Search for the cell housing the specified text and yield its (X, Y) center coordinate. 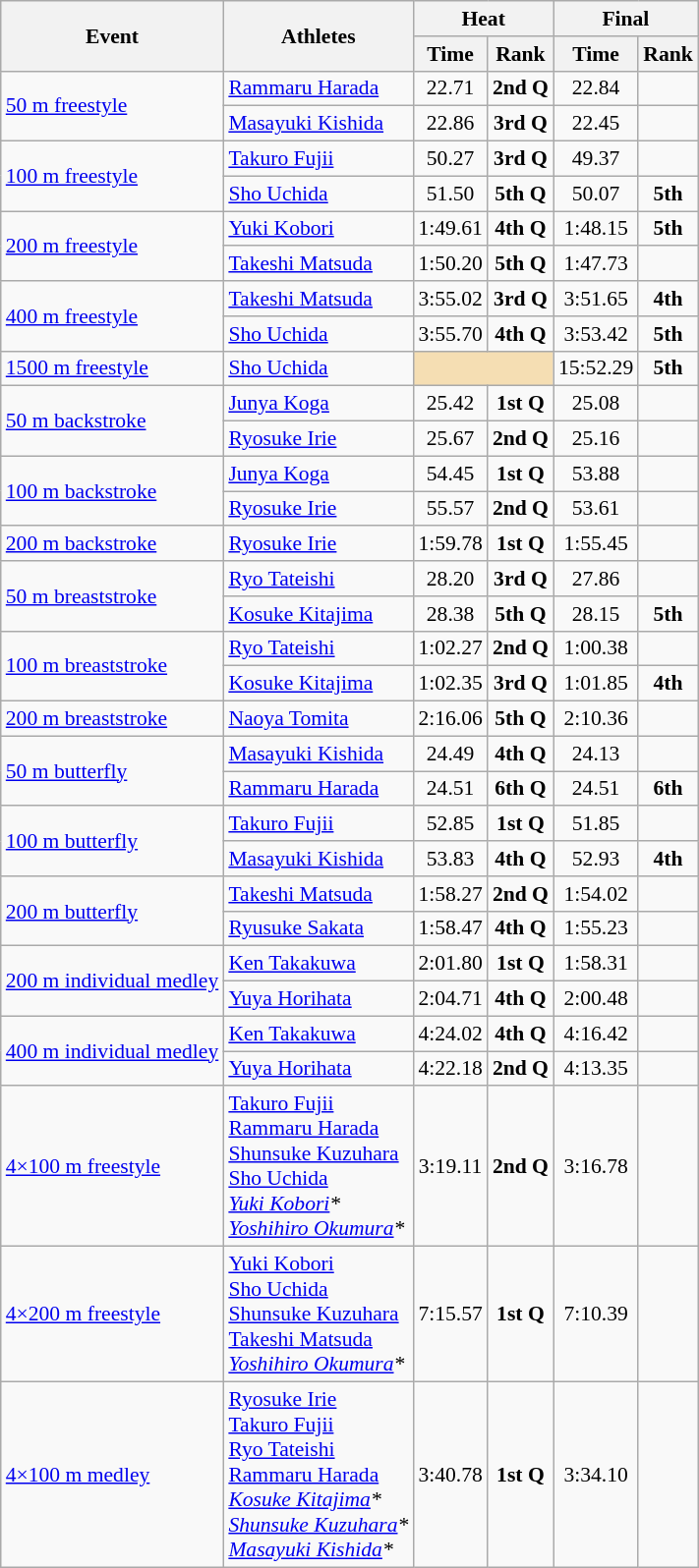
200 m breaststroke (112, 719)
22.86 (450, 124)
Ryosuke IrieTakuro FujiiRyo TateishiRammaru HaradaKosuke Kitajima*Shunsuke Kuzuhara*Masayuki Kishida* (319, 1474)
53.83 (450, 859)
6th Q (521, 789)
3:19.11 (450, 1167)
Yuki Kobori (319, 229)
400 m freestyle (112, 316)
3:55.70 (450, 334)
7:15.57 (450, 1315)
24.13 (596, 754)
1:01.85 (596, 684)
1:58.47 (450, 928)
50 m butterfly (112, 770)
25.08 (596, 404)
54.45 (450, 474)
Naoya Tomita (319, 719)
200 m freestyle (112, 246)
55.57 (450, 509)
22.71 (450, 88)
2:04.71 (450, 999)
52.85 (450, 824)
3:51.65 (596, 299)
1:47.73 (596, 264)
3:55.02 (450, 299)
1:58.27 (450, 894)
100 m butterfly (112, 841)
Event (112, 35)
Heat (484, 19)
24.49 (450, 754)
53.88 (596, 474)
51.50 (450, 194)
1:02.35 (450, 684)
25.16 (596, 439)
100 m backstroke (112, 491)
200 m individual medley (112, 980)
4:16.42 (596, 1034)
1:49.61 (450, 229)
50.27 (450, 159)
100 m breaststroke (112, 666)
25.67 (450, 439)
4×100 m medley (112, 1474)
52.93 (596, 859)
4:22.18 (450, 1069)
2:16.06 (450, 719)
200 m backstroke (112, 544)
50 m breaststroke (112, 595)
28.15 (596, 614)
2:00.48 (596, 999)
1:54.02 (596, 894)
53.61 (596, 509)
1:00.38 (596, 648)
2:10.36 (596, 719)
3:16.78 (596, 1167)
4:13.35 (596, 1069)
25.42 (450, 404)
1:58.31 (596, 964)
7:10.39 (596, 1315)
28.20 (450, 579)
3:53.42 (596, 334)
6th (669, 789)
4×200 m freestyle (112, 1315)
100 m freestyle (112, 177)
4:24.02 (450, 1034)
49.37 (596, 159)
Athletes (319, 35)
27.86 (596, 579)
50 m freestyle (112, 106)
Yuki KoboriSho UchidaShunsuke KuzuharaTakeshi MatsudaYoshihiro Okumura* (319, 1315)
50 m backstroke (112, 420)
3:40.78 (450, 1474)
Takuro FujiiRammaru HaradaShunsuke KuzuharaSho UchidaYuki Kobori*Yoshihiro Okumura* (319, 1167)
Ryusuke Sakata (319, 928)
28.38 (450, 614)
3:34.10 (596, 1474)
200 m butterfly (112, 912)
1:50.20 (450, 264)
15:52.29 (596, 368)
1:02.27 (450, 648)
2:01.80 (450, 964)
400 m individual medley (112, 1051)
50.07 (596, 194)
51.85 (596, 824)
Final (625, 19)
1:55.45 (596, 544)
1:55.23 (596, 928)
1:59.78 (450, 544)
4×100 m freestyle (112, 1167)
1:48.15 (596, 229)
1500 m freestyle (112, 368)
22.84 (596, 88)
22.45 (596, 124)
